Determine the (X, Y) coordinate at the center of the cell enclosing the given text.  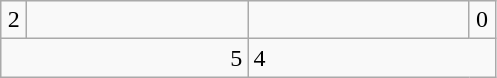
5 (124, 58)
0 (482, 20)
2 (14, 20)
4 (372, 58)
